Locate the cell with the specified text and output its [X, Y] center coordinate. 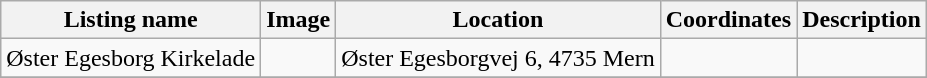
Image [298, 20]
Location [498, 20]
Description [862, 20]
Øster Egesborg Kirkelade [131, 58]
Øster Egesborgvej 6, 4735 Mern [498, 58]
Coordinates [728, 20]
Listing name [131, 20]
